Return the [X, Y] coordinate for the center point of the cell that contains the specified text.  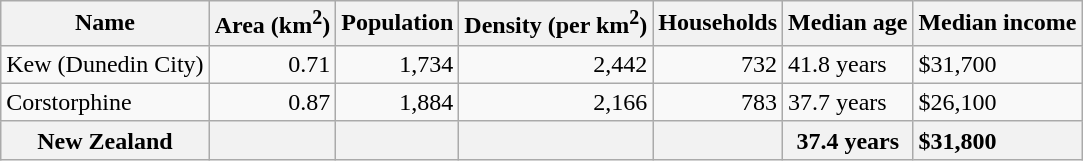
0.71 [272, 64]
Median age [848, 24]
Area (km2) [272, 24]
Name [105, 24]
Population [398, 24]
783 [718, 102]
$31,800 [998, 140]
2,442 [556, 64]
41.8 years [848, 64]
1,734 [398, 64]
Corstorphine [105, 102]
37.7 years [848, 102]
732 [718, 64]
Density (per km2) [556, 24]
Kew (Dunedin City) [105, 64]
New Zealand [105, 140]
Households [718, 24]
$26,100 [998, 102]
$31,700 [998, 64]
1,884 [398, 102]
37.4 years [848, 140]
Median income [998, 24]
2,166 [556, 102]
0.87 [272, 102]
